Scan for the cell matching the given text and deliver its (X, Y) coordinate at center. 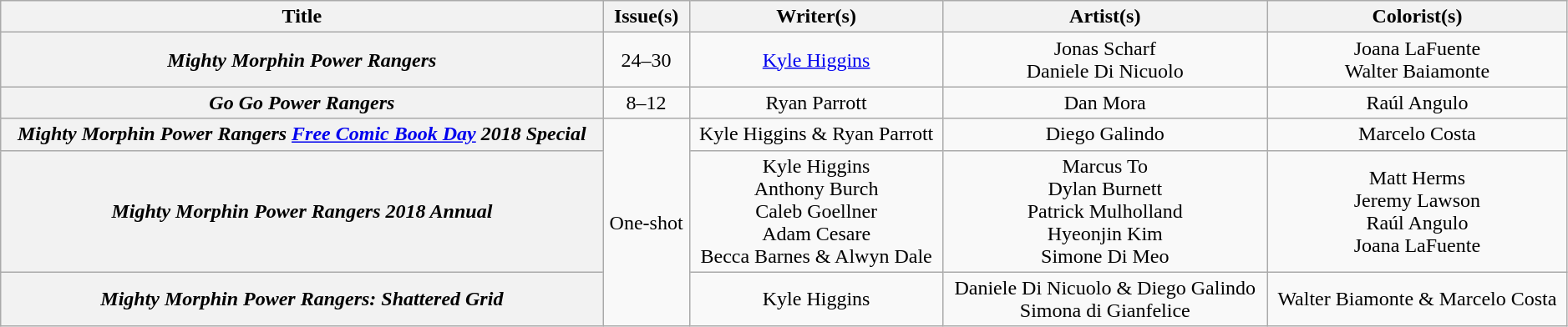
Marcelo Costa (1417, 134)
Marcus ToDylan BurnettPatrick MulhollandHyeonjin KimSimone Di Meo (1104, 211)
One-shot (647, 222)
Title (302, 17)
Dan Mora (1104, 103)
Issue(s) (647, 17)
Artist(s) (1104, 17)
Walter Biamonte & Marcelo Costa (1417, 299)
Kyle HigginsAnthony BurchCaleb GoellnerAdam CesareBecca Barnes & Alwyn Dale (816, 211)
Matt HermsJeremy LawsonRaúl AnguloJoana LaFuente (1417, 211)
Daniele Di Nicuolo & Diego GalindoSimona di Gianfelice (1104, 299)
Raúl Angulo (1417, 103)
Diego Galindo (1104, 134)
Joana LaFuenteWalter Baiamonte (1417, 60)
Mighty Morphin Power Rangers (302, 60)
Colorist(s) (1417, 17)
Kyle Higgins & Ryan Parrott (816, 134)
24–30 (647, 60)
Writer(s) (816, 17)
Go Go Power Rangers (302, 103)
Jonas ScharfDaniele Di Nicuolo (1104, 60)
Mighty Morphin Power Rangers: Shattered Grid (302, 299)
Mighty Morphin Power Rangers 2018 Annual (302, 211)
Mighty Morphin Power Rangers Free Comic Book Day 2018 Special (302, 134)
Ryan Parrott (816, 103)
8–12 (647, 103)
